Search for the cell housing the specified text and yield its [X, Y] center coordinate. 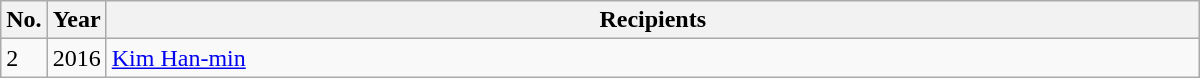
Recipients [652, 20]
No. [24, 20]
2 [24, 58]
Kim Han-min [652, 58]
Year [76, 20]
2016 [76, 58]
